Return (x, y) of the center of cell containing provided text 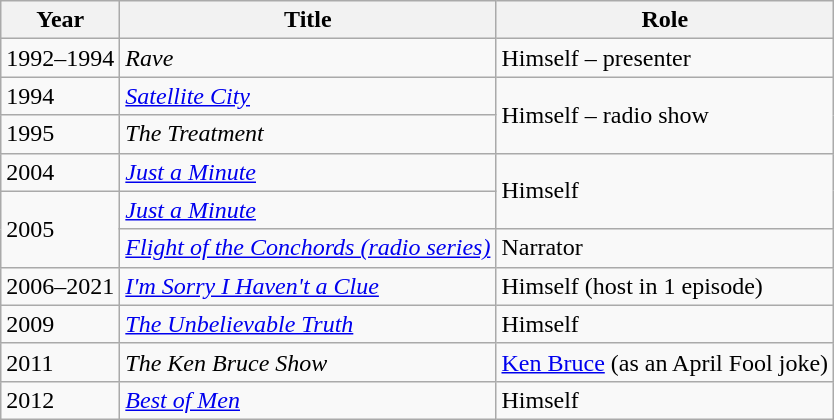
1994 (60, 96)
2011 (60, 362)
Himself – radio show (665, 115)
Rave (308, 58)
1992–1994 (60, 58)
2012 (60, 400)
2004 (60, 172)
The Treatment (308, 134)
Himself (host in 1 episode) (665, 286)
2006–2021 (60, 286)
2005 (60, 229)
Himself – presenter (665, 58)
Role (665, 20)
Ken Bruce (as an April Fool joke) (665, 362)
Narrator (665, 248)
Best of Men (308, 400)
Satellite City (308, 96)
The Ken Bruce Show (308, 362)
Year (60, 20)
2009 (60, 324)
I'm Sorry I Haven't a Clue (308, 286)
The Unbelievable Truth (308, 324)
Title (308, 20)
Flight of the Conchords (radio series) (308, 248)
1995 (60, 134)
